Identify which cell holds the provided text, then report its (x, y) central coordinate. 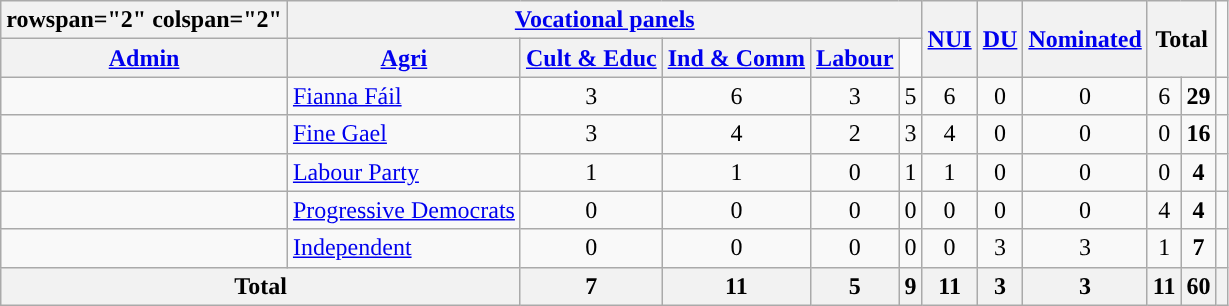
Fine Gael (404, 134)
Labour (855, 58)
NUI (950, 39)
16 (1198, 134)
Vocational panels (604, 20)
60 (1198, 286)
9 (910, 286)
Cult & Educ (591, 58)
2 (855, 134)
29 (1198, 96)
Progressive Democrats (404, 210)
Ind & Comm (736, 58)
Nominated (1085, 39)
Fianna Fáil (404, 96)
Independent (404, 248)
rowspan="2" colspan="2" (144, 20)
DU (1000, 39)
Labour Party (404, 172)
Admin (144, 58)
Agri (404, 58)
